Capture the cell that displays the provided text and extract its (X, Y) central coordinate. 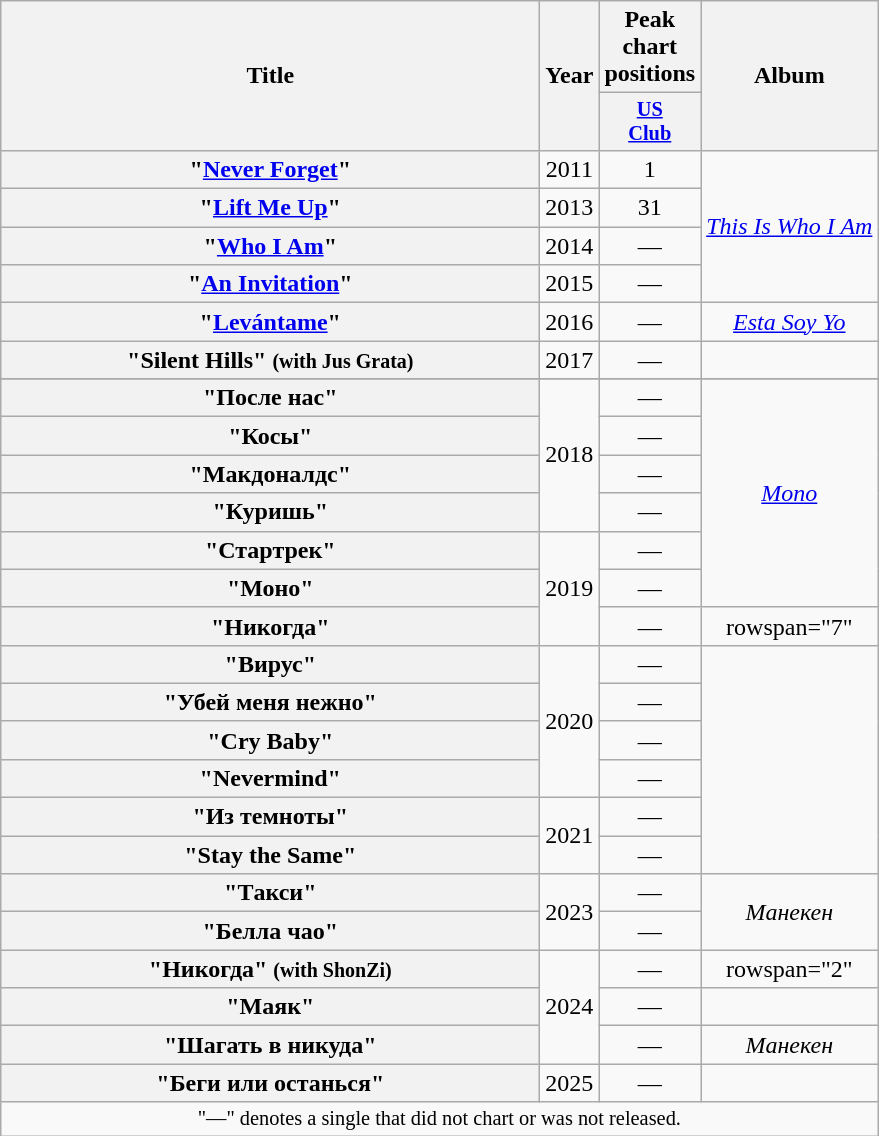
"Шагать в никуда" (270, 1045)
2013 (570, 208)
31 (650, 208)
Mono (790, 493)
"Lift Me Up" (270, 208)
USClub (650, 122)
"Из темноты" (270, 817)
Peak chart positions (650, 47)
"Макдоналдс" (270, 474)
"Белла чао" (270, 931)
Esta Soy Yo (790, 322)
This Is Who I Am (790, 226)
"Косы" (270, 436)
2018 (570, 455)
"Nevermind" (270, 778)
"Levántame" (270, 322)
"Стартрек" (270, 550)
2025 (570, 1083)
"Cry Baby" (270, 740)
2023 (570, 912)
2016 (570, 322)
"Куришь" (270, 512)
rowspan="7" (790, 626)
"Tакси" (270, 893)
2019 (570, 588)
"Never Forget" (270, 169)
2014 (570, 246)
1 (650, 169)
2015 (570, 284)
"Stay the Same" (270, 855)
2024 (570, 1007)
2011 (570, 169)
2021 (570, 836)
"Убей меня нежно" (270, 702)
Album (790, 76)
"Моно" (270, 588)
"Никогда" (270, 626)
rowspan="2" (790, 969)
"Беги или останься" (270, 1083)
"Вирус" (270, 664)
"Маяк" (270, 1007)
"Никогда" (with ShonZi) (270, 969)
"An Invitation" (270, 284)
Year (570, 76)
"После нас" (270, 398)
Title (270, 76)
2017 (570, 360)
"—" denotes a single that did not chart or was not released. (440, 1119)
2020 (570, 721)
"Who I Am" (270, 246)
"Silent Hills" (with Jus Grata) (270, 360)
